Find where the given text appears and provide that cell's center as (X, Y) coordinate. 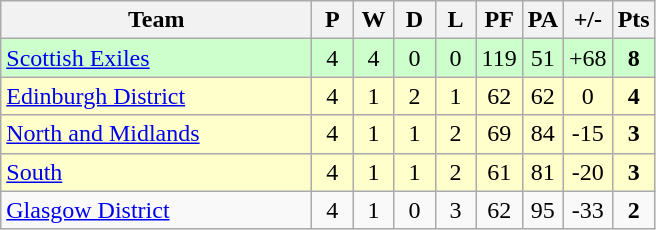
69 (499, 134)
-15 (588, 134)
51 (542, 58)
Glasgow District (156, 210)
L (456, 20)
95 (542, 210)
+68 (588, 58)
61 (499, 172)
PF (499, 20)
P (332, 20)
W (374, 20)
Pts (634, 20)
Scottish Exiles (156, 58)
119 (499, 58)
81 (542, 172)
North and Midlands (156, 134)
-33 (588, 210)
D (414, 20)
PA (542, 20)
Edinburgh District (156, 96)
84 (542, 134)
South (156, 172)
-20 (588, 172)
+/- (588, 20)
Team (156, 20)
8 (634, 58)
